Return [X, Y] of the center of cell containing provided text 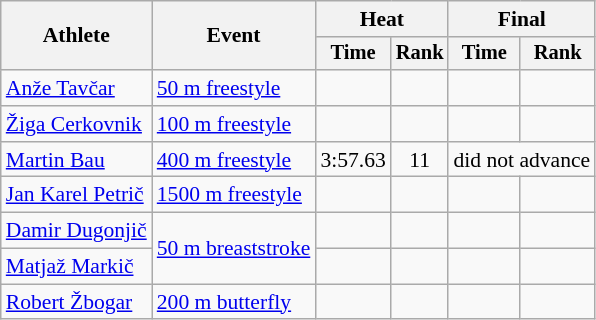
Martin Bau [76, 160]
Robert Žbogar [76, 302]
1500 m freestyle [234, 195]
50 m breaststroke [234, 248]
Athlete [76, 36]
200 m butterfly [234, 302]
Event [234, 36]
Final [522, 19]
50 m freestyle [234, 88]
Žiga Cerkovnik [76, 124]
did not advance [522, 160]
100 m freestyle [234, 124]
Heat [382, 19]
Damir Dugonjič [76, 231]
400 m freestyle [234, 160]
3:57.63 [352, 160]
Anže Tavčar [76, 88]
Matjaž Markič [76, 267]
Jan Karel Petrič [76, 195]
11 [420, 160]
